Detect which cell encompasses the target text, then output its (X, Y) center coordinate. 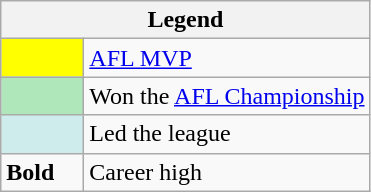
Legend (186, 20)
Career high (227, 172)
Won the AFL Championship (227, 96)
AFL MVP (227, 58)
Bold (42, 172)
Led the league (227, 134)
